Pinpoint the cell where the given text exists, returning its [X, Y] midpoint coordinate. 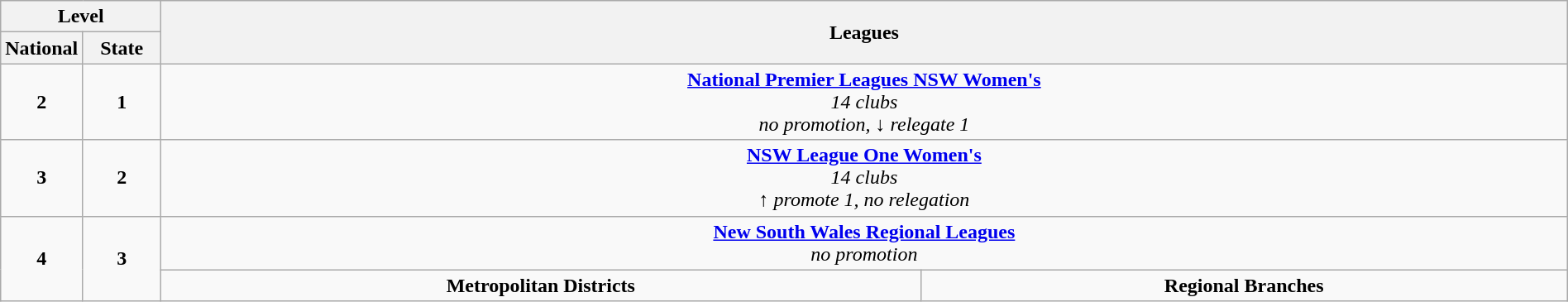
Leagues [865, 32]
State [122, 48]
National [41, 48]
Regional Branches [1244, 285]
NSW League One Women's14 clubs↑ promote 1, no relegation [865, 178]
4 [41, 258]
New South Wales Regional Leaguesno promotion [865, 243]
Metropolitan Districts [541, 285]
National Premier Leagues NSW Women's14 clubsno promotion, ↓ relegate 1 [865, 102]
Level [81, 17]
1 [122, 102]
